Extract the [X, Y] coordinate from the center of the cell holding the provided text.  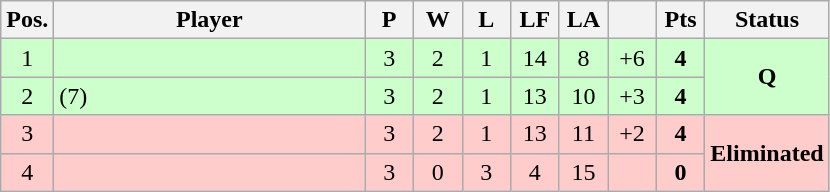
Player [210, 20]
15 [584, 172]
Q [767, 77]
Status [767, 20]
LF [536, 20]
10 [584, 96]
Eliminated [767, 153]
P [390, 20]
Pts [680, 20]
W [438, 20]
Pos. [28, 20]
L [486, 20]
+2 [632, 134]
LA [584, 20]
11 [584, 134]
(7) [210, 96]
8 [584, 58]
+3 [632, 96]
+6 [632, 58]
14 [536, 58]
